Determine the (x, y) coordinate at the center of the cell enclosing the given text.  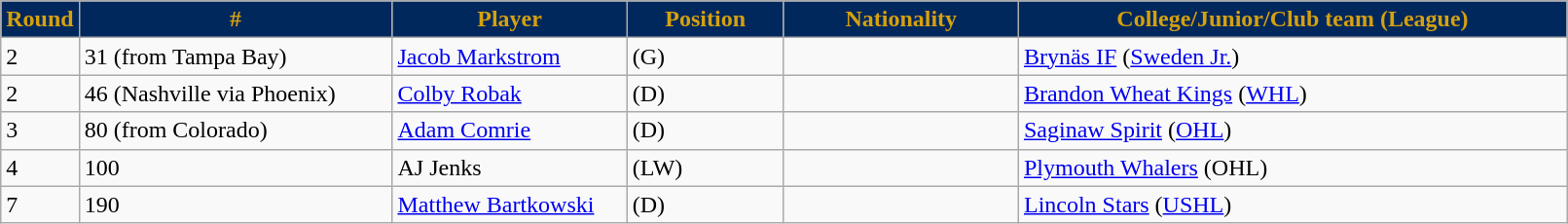
Colby Robak (510, 93)
46 (Nashville via Phoenix) (236, 93)
Player (510, 19)
190 (236, 205)
(G) (705, 56)
Position (705, 19)
(LW) (705, 168)
80 (from Colorado) (236, 131)
College/Junior/Club team (League) (1293, 19)
Brandon Wheat Kings (WHL) (1293, 93)
Jacob Markstrom (510, 56)
100 (236, 168)
AJ Jenks (510, 168)
Matthew Bartkowski (510, 205)
31 (from Tampa Bay) (236, 56)
Adam Comrie (510, 131)
Saginaw Spirit (OHL) (1293, 131)
# (236, 19)
4 (40, 168)
Plymouth Whalers (OHL) (1293, 168)
Round (40, 19)
7 (40, 205)
Brynäs IF (Sweden Jr.) (1293, 56)
Nationality (901, 19)
Lincoln Stars (USHL) (1293, 205)
3 (40, 131)
